Output the [x, y] coordinate of the center of the cell containing the given text.  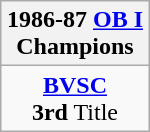
BVSC3rd Title [74, 98]
1986-87 OB IChampions [74, 34]
